Output the [x, y] coordinate of the center of the cell containing the given text.  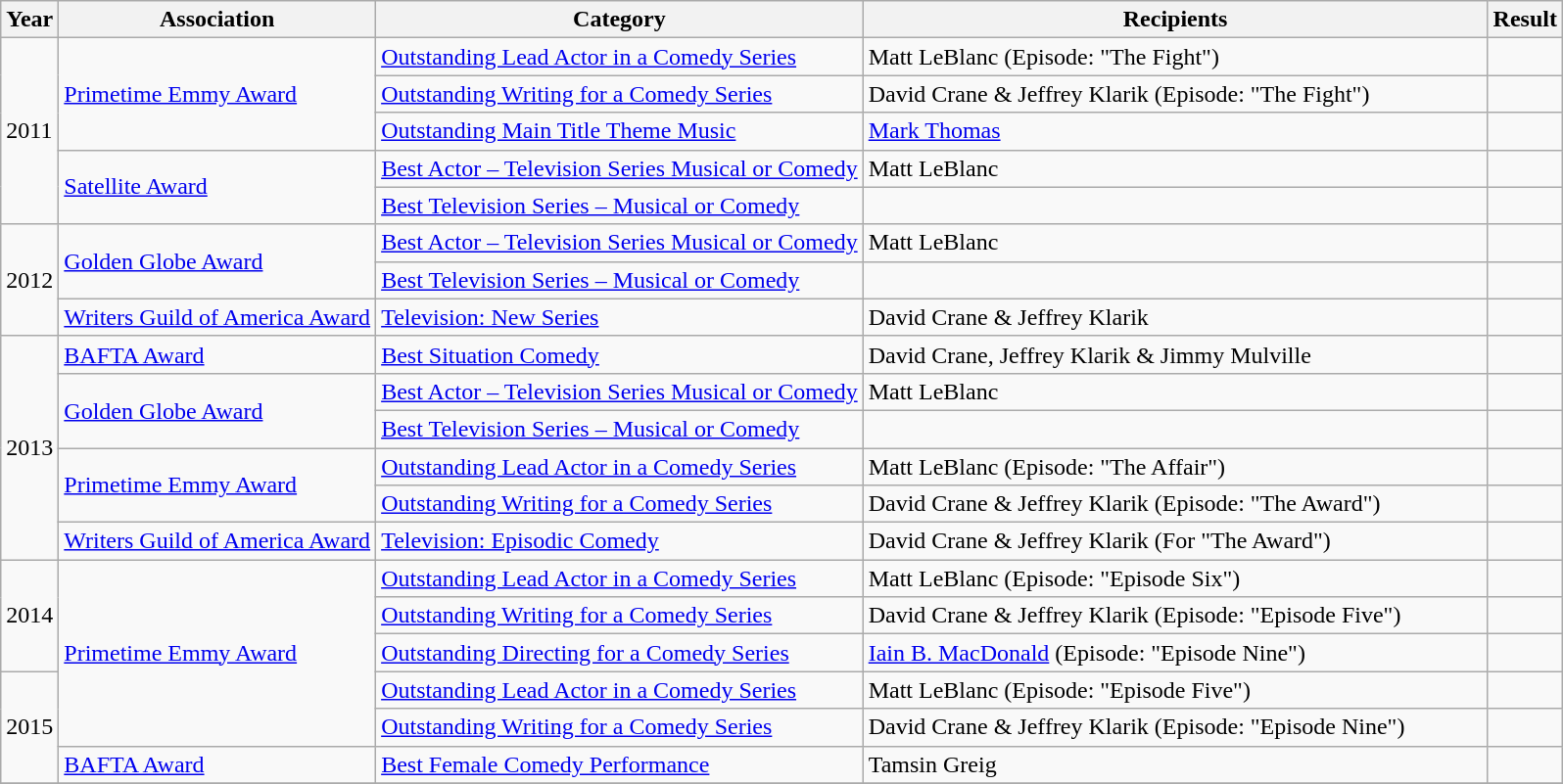
Matt LeBlanc (Episode: "The Affair") [1175, 467]
David Crane & Jeffrey Klarik (Episode: "Episode Nine") [1175, 727]
David Crane & Jeffrey Klarik (Episode: "The Fight") [1175, 94]
Best Situation Comedy [620, 354]
2012 [29, 280]
Year [29, 20]
Iain B. MacDonald (Episode: "Episode Nine") [1175, 653]
Tamsin Greig [1175, 764]
David Crane & Jeffrey Klarik (Episode: "Episode Five") [1175, 616]
Mark Thomas [1175, 131]
Category [620, 20]
Result [1525, 20]
Outstanding Main Title Theme Music [620, 131]
David Crane & Jeffrey Klarik [1175, 317]
Outstanding Directing for a Comedy Series [620, 653]
Matt LeBlanc (Episode: "Episode Five") [1175, 690]
Best Female Comedy Performance [620, 764]
Matt LeBlanc (Episode: "The Fight") [1175, 57]
2014 [29, 616]
Satellite Award [217, 187]
Television: New Series [620, 317]
2011 [29, 131]
Television: Episodic Comedy [620, 541]
David Crane & Jeffrey Klarik (Episode: "The Award") [1175, 504]
2015 [29, 727]
David Crane & Jeffrey Klarik (For "The Award") [1175, 541]
David Crane, Jeffrey Klarik & Jimmy Mulville [1175, 354]
2013 [29, 447]
Recipients [1175, 20]
Association [217, 20]
Matt LeBlanc (Episode: "Episode Six") [1175, 578]
